Identify which cell holds the provided text, then report its (x, y) central coordinate. 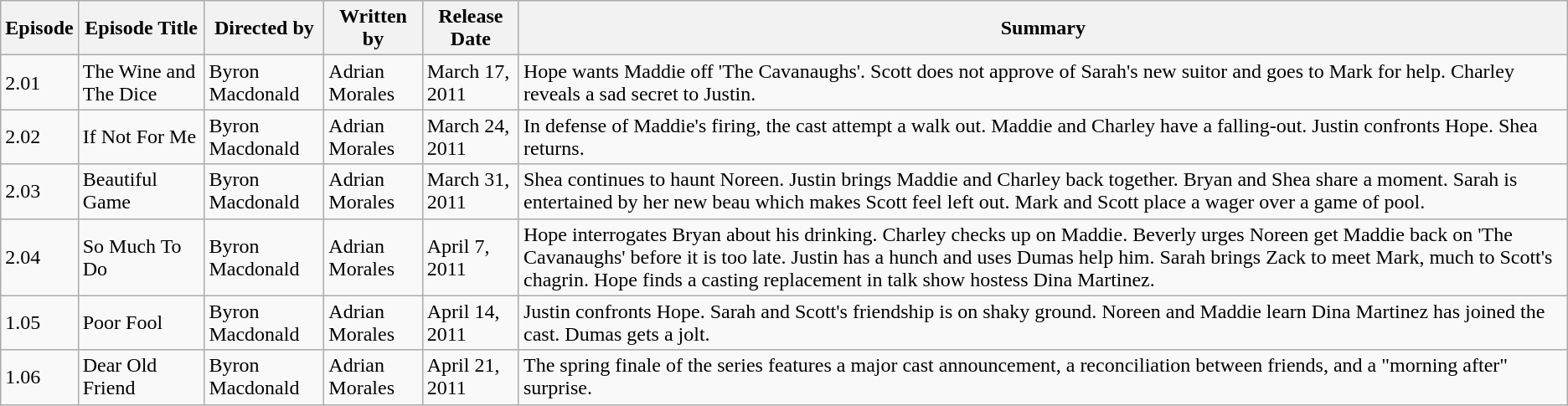
April 21, 2011 (471, 377)
Poor Fool (141, 323)
Beautiful Game (141, 191)
2.02 (39, 137)
Dear Old Friend (141, 377)
The spring finale of the series features a major cast announcement, a reconciliation between friends, and a "morning after" surprise. (1043, 377)
April 14, 2011 (471, 323)
Summary (1043, 28)
So Much To Do (141, 257)
Episode (39, 28)
If Not For Me (141, 137)
April 7, 2011 (471, 257)
1.06 (39, 377)
2.03 (39, 191)
Written by (374, 28)
1.05 (39, 323)
March 24, 2011 (471, 137)
2.01 (39, 82)
2.04 (39, 257)
March 17, 2011 (471, 82)
March 31, 2011 (471, 191)
Release Date (471, 28)
Directed by (265, 28)
In defense of Maddie's firing, the cast attempt a walk out. Maddie and Charley have a falling-out. Justin confronts Hope. Shea returns. (1043, 137)
Justin confronts Hope. Sarah and Scott's friendship is on shaky ground. Noreen and Maddie learn Dina Martinez has joined the cast. Dumas gets a jolt. (1043, 323)
Episode Title (141, 28)
The Wine and The Dice (141, 82)
